For the text-containing cell, return its midpoint in [x, y] coordinate format. 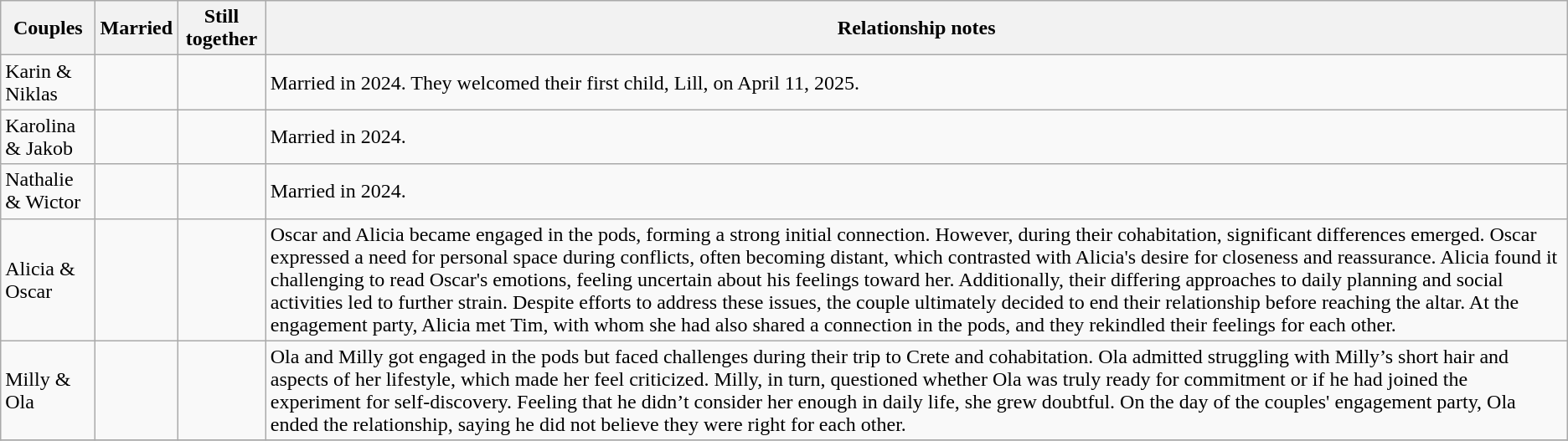
Nathalie & Wictor [49, 191]
Relationship notes [916, 28]
Karin & Niklas [49, 82]
Milly & Ola [49, 390]
Still together [222, 28]
Alicia & Oscar [49, 279]
Married [137, 28]
Karolina & Jakob [49, 137]
Married in 2024. They welcomed their first child, Lill, on April 11, 2025. [916, 82]
Couples [49, 28]
